Output the [x, y] coordinate of the center of the cell containing the given text.  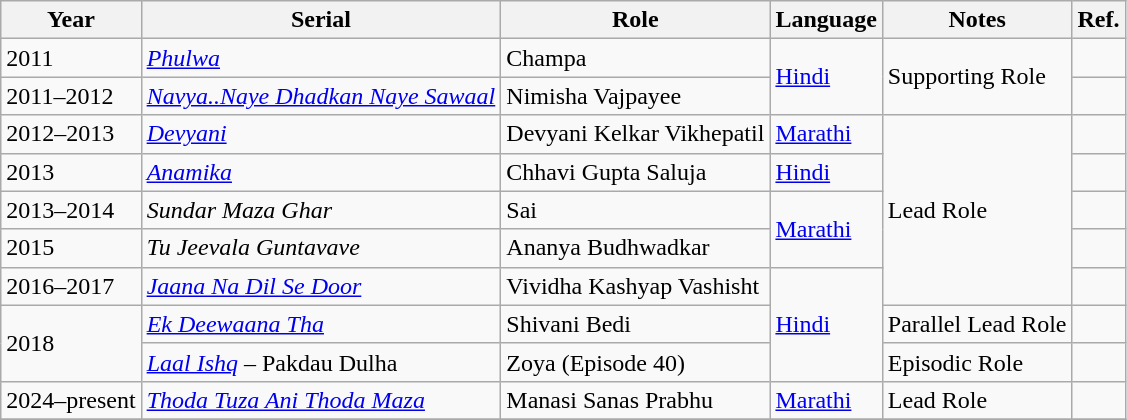
Sundar Maza Ghar [321, 210]
Episodic Role [977, 362]
Nimisha Vajpayee [636, 96]
Role [636, 20]
Vividha Kashyap Vashisht [636, 286]
Manasi Sanas Prabhu [636, 400]
2015 [71, 248]
Laal Ishq – Pakdau Dulha [321, 362]
Phulwa [321, 58]
Jaana Na Dil Se Door [321, 286]
Ref. [1098, 20]
2011–2012 [71, 96]
Devyani Kelkar Vikhepatil [636, 134]
Thoda Tuza Ani Thoda Maza [321, 400]
Shivani Bedi [636, 324]
Ek Deewaana Tha [321, 324]
Devyani [321, 134]
Chhavi Gupta Saluja [636, 172]
Serial [321, 20]
Notes [977, 20]
2013 [71, 172]
Parallel Lead Role [977, 324]
Navya..Naye Dhadkan Naye Sawaal [321, 96]
Tu Jeevala Guntavave [321, 248]
2012–2013 [71, 134]
Year [71, 20]
2024–present [71, 400]
Sai [636, 210]
Zoya (Episode 40) [636, 362]
Anamika [321, 172]
Language [826, 20]
2016–2017 [71, 286]
Champa [636, 58]
Supporting Role [977, 77]
2018 [71, 343]
2013–2014 [71, 210]
2011 [71, 58]
Ananya Budhwadkar [636, 248]
